Determine the (x, y) coordinate at the center of the cell enclosing the given text.  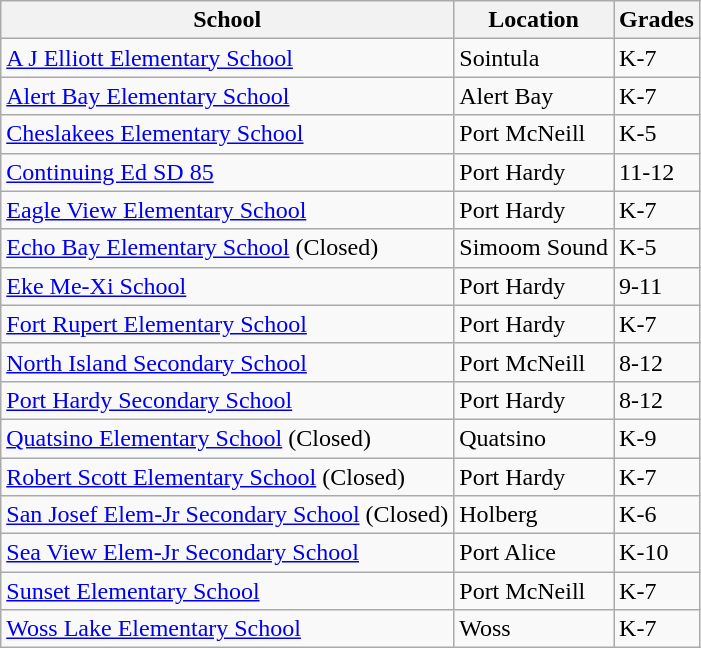
School (228, 20)
Sea View Elem-Jr Secondary School (228, 553)
A J Elliott Elementary School (228, 58)
North Island Secondary School (228, 362)
K-10 (657, 553)
Woss (534, 629)
Location (534, 20)
Alert Bay (534, 96)
Sointula (534, 58)
Grades (657, 20)
San Josef Elem-Jr Secondary School (Closed) (228, 515)
Robert Scott Elementary School (Closed) (228, 477)
Sunset Elementary School (228, 591)
K-9 (657, 438)
Alert Bay Elementary School (228, 96)
9-11 (657, 286)
Cheslakees Elementary School (228, 134)
Port Alice (534, 553)
11-12 (657, 172)
Holberg (534, 515)
Fort Rupert Elementary School (228, 324)
Echo Bay Elementary School (Closed) (228, 248)
Port Hardy Secondary School (228, 400)
Simoom Sound (534, 248)
K-6 (657, 515)
Eke Me-Xi School (228, 286)
Eagle View Elementary School (228, 210)
Woss Lake Elementary School (228, 629)
Continuing Ed SD 85 (228, 172)
Quatsino (534, 438)
Quatsino Elementary School (Closed) (228, 438)
